From the cell containing the given text, extract its center point as (x, y) coordinate. 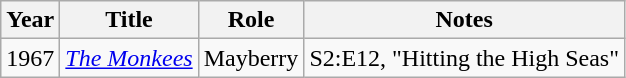
Year (30, 20)
1967 (30, 58)
Title (129, 20)
S2:E12, "Hitting the High Seas" (464, 58)
Role (251, 20)
Notes (464, 20)
The Monkees (129, 58)
Mayberry (251, 58)
